Search for the cell housing the specified text and yield its [X, Y] center coordinate. 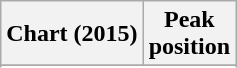
Chart (2015) [72, 34]
Peakposition [189, 34]
